Locate the cell with the specified text and output its [x, y] center coordinate. 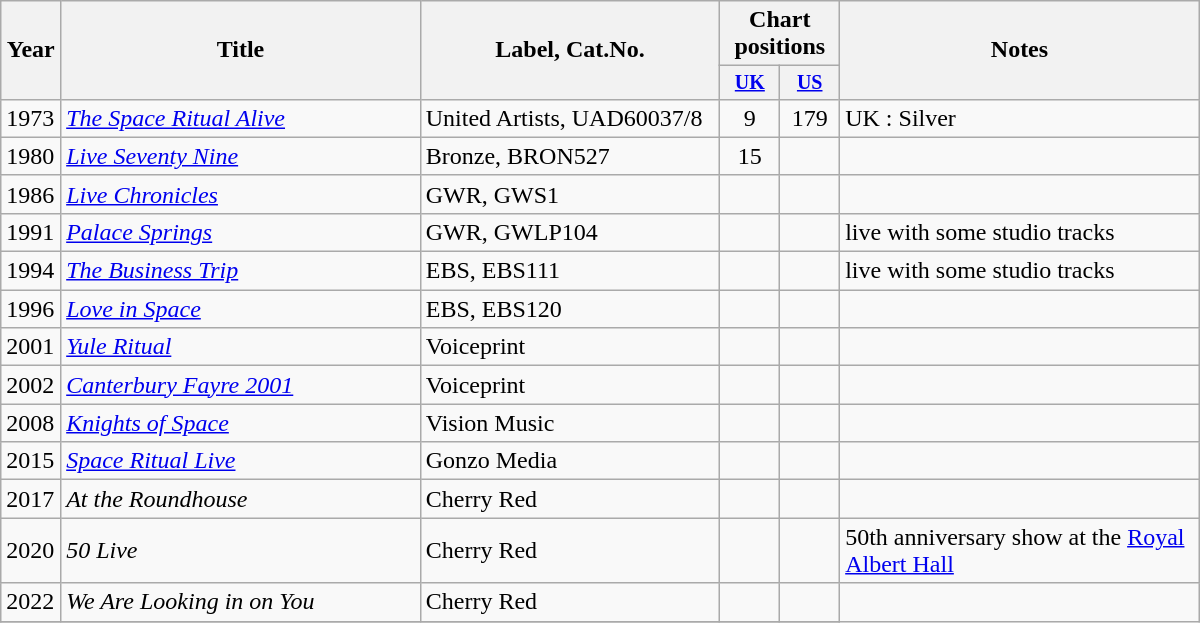
1980 [31, 156]
Palace Springs [241, 232]
2017 [31, 499]
2001 [31, 347]
GWR, GWLP104 [570, 232]
Bronze, BRON527 [570, 156]
UK : Silver [1020, 118]
15 [750, 156]
Title [241, 50]
50 Live [241, 550]
EBS, EBS120 [570, 309]
EBS, EBS111 [570, 271]
1994 [31, 271]
1991 [31, 232]
The Business Trip [241, 271]
Vision Music [570, 423]
The Space Ritual Alive [241, 118]
Year [31, 50]
Label, Cat.No. [570, 50]
2002 [31, 385]
Yule Ritual [241, 347]
UK [750, 82]
Notes [1020, 50]
Live Chronicles [241, 194]
1986 [31, 194]
US [810, 82]
2008 [31, 423]
2020 [31, 550]
Knights of Space [241, 423]
Love in Space [241, 309]
Canterbury Fayre 2001 [241, 385]
1996 [31, 309]
2022 [31, 602]
2015 [31, 461]
9 [750, 118]
GWR, GWS1 [570, 194]
United Artists, UAD60037/8 [570, 118]
At the Roundhouse [241, 499]
We Are Looking in on You [241, 602]
Chart positions [780, 34]
Space Ritual Live [241, 461]
Gonzo Media [570, 461]
Live Seventy Nine [241, 156]
50th anniversary show at the Royal Albert Hall [1020, 550]
179 [810, 118]
1973 [31, 118]
